Search for the cell housing the specified text and yield its [X, Y] center coordinate. 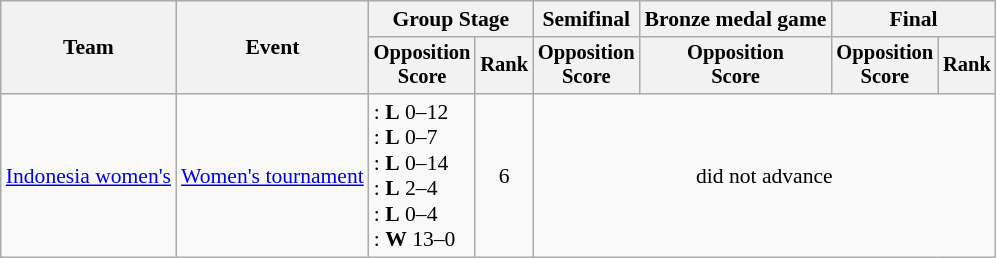
Semifinal [586, 19]
Event [272, 48]
Women's tournament [272, 176]
Bronze medal game [736, 19]
Indonesia women's [88, 176]
: L 0–12: L 0–7: L 0–14: L 2–4: L 0–4: W 13–0 [422, 176]
did not advance [764, 176]
Final [914, 19]
Group Stage [451, 19]
6 [504, 176]
Team [88, 48]
